Find where the given text appears and provide that cell's center as [X, Y] coordinate. 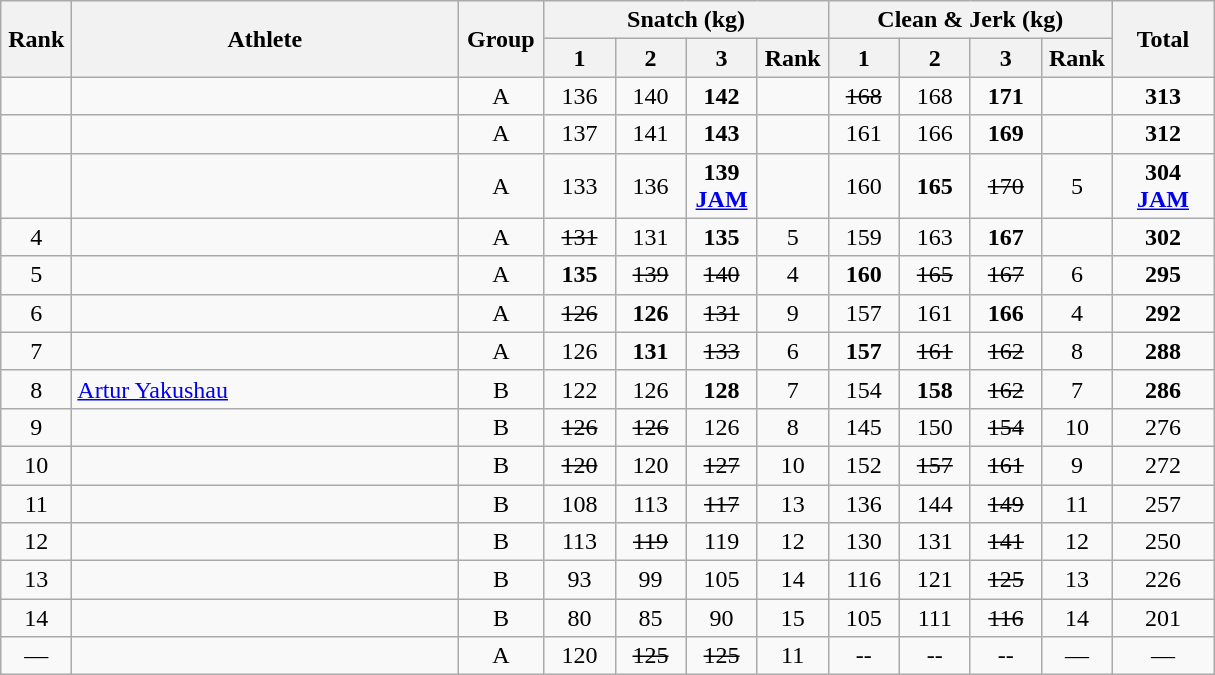
121 [934, 580]
152 [864, 465]
276 [1162, 427]
257 [1162, 503]
286 [1162, 389]
15 [792, 618]
Athlete [265, 39]
137 [580, 134]
288 [1162, 351]
170 [1006, 186]
145 [864, 427]
Snatch (kg) [686, 20]
149 [1006, 503]
201 [1162, 618]
117 [722, 503]
108 [580, 503]
93 [580, 580]
80 [580, 618]
302 [1162, 237]
272 [1162, 465]
111 [934, 618]
99 [650, 580]
159 [864, 237]
158 [934, 389]
Clean & Jerk (kg) [970, 20]
90 [722, 618]
150 [934, 427]
128 [722, 389]
127 [722, 465]
139 JAM [722, 186]
250 [1162, 542]
130 [864, 542]
171 [1006, 96]
292 [1162, 313]
Group [501, 39]
Total [1162, 39]
312 [1162, 134]
226 [1162, 580]
313 [1162, 96]
144 [934, 503]
85 [650, 618]
169 [1006, 134]
163 [934, 237]
122 [580, 389]
304 JAM [1162, 186]
295 [1162, 275]
139 [650, 275]
143 [722, 134]
142 [722, 96]
Artur Yakushau [265, 389]
